Search for the cell housing the specified text and yield its [x, y] center coordinate. 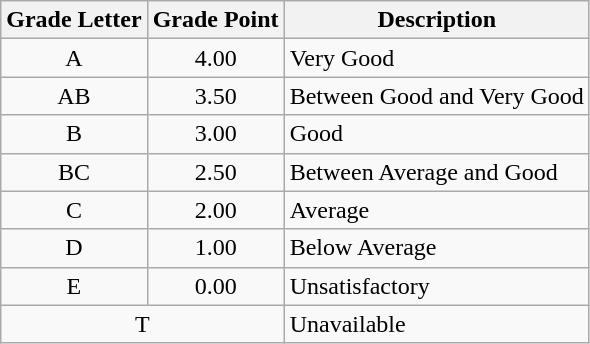
0.00 [216, 286]
Average [436, 210]
Below Average [436, 248]
Grade Point [216, 20]
A [74, 58]
2.00 [216, 210]
3.00 [216, 134]
Good [436, 134]
Very Good [436, 58]
Description [436, 20]
E [74, 286]
BC [74, 172]
Between Average and Good [436, 172]
2.50 [216, 172]
C [74, 210]
B [74, 134]
AB [74, 96]
Unsatisfactory [436, 286]
Grade Letter [74, 20]
D [74, 248]
T [142, 324]
1.00 [216, 248]
3.50 [216, 96]
4.00 [216, 58]
Unavailable [436, 324]
Between Good and Very Good [436, 96]
